Identify which cell holds the provided text, then report its (x, y) central coordinate. 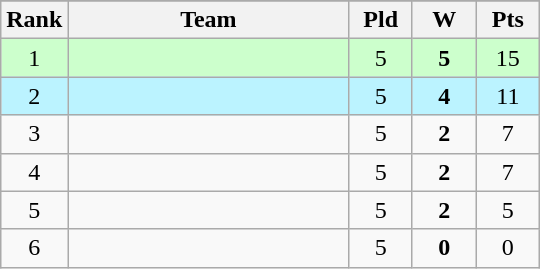
Pld (381, 20)
6 (34, 248)
Pts (508, 20)
3 (34, 134)
W (444, 20)
Team (208, 20)
Rank (34, 20)
1 (34, 58)
15 (508, 58)
11 (508, 96)
